From the cell containing the given text, extract its center point as [X, Y] coordinate. 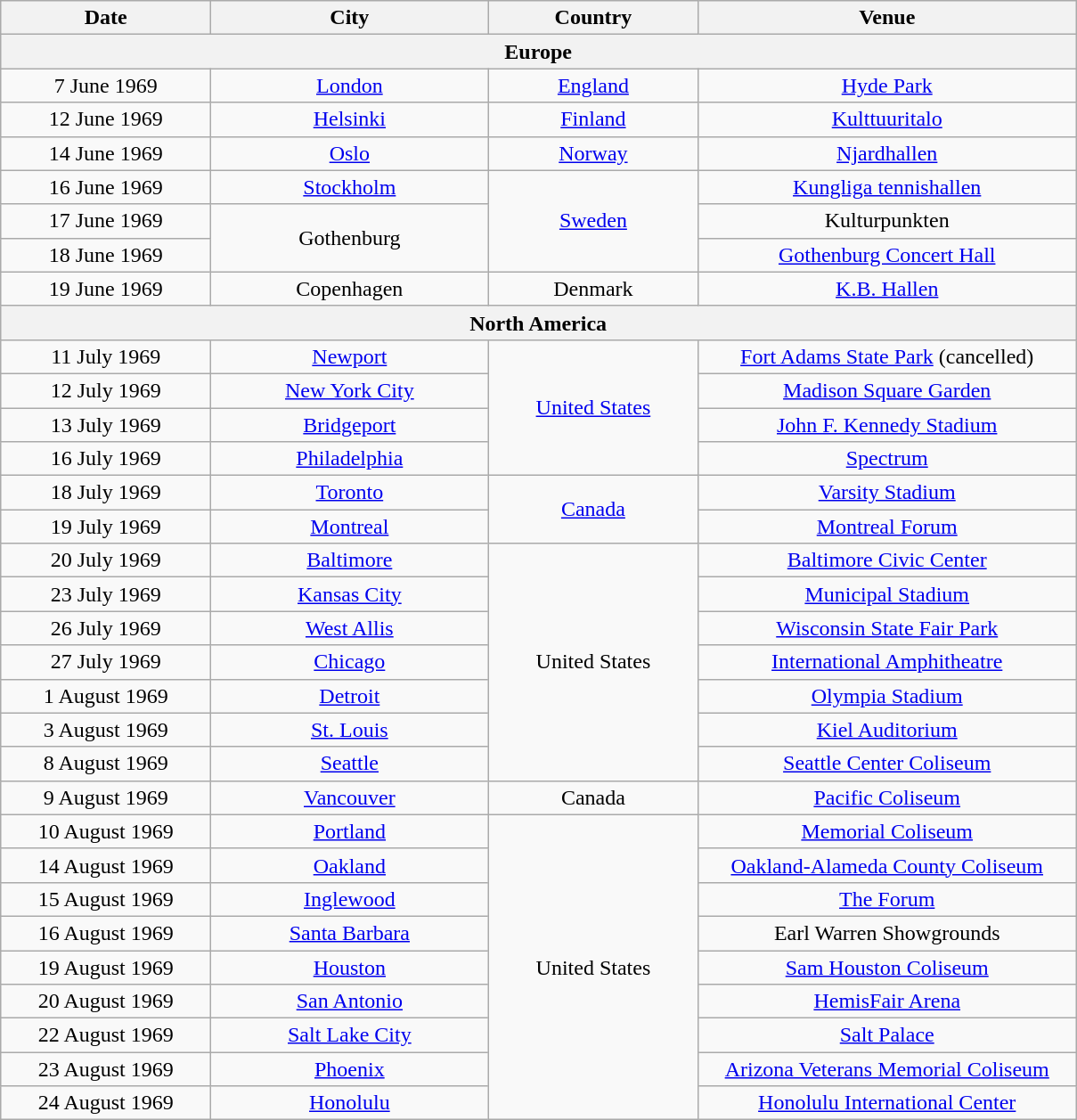
18 June 1969 [106, 255]
10 August 1969 [106, 831]
West Allis [349, 628]
Norway [593, 153]
11 July 1969 [106, 356]
International Amphitheatre [887, 662]
England [593, 86]
9 August 1969 [106, 797]
Inglewood [349, 899]
14 August 1969 [106, 865]
Country [593, 18]
Philadelphia [349, 459]
Portland [349, 831]
Santa Barbara [349, 933]
Stockholm [349, 187]
14 June 1969 [106, 153]
Oslo [349, 153]
3 August 1969 [106, 730]
Newport [349, 356]
Bridgeport [349, 425]
The Forum [887, 899]
St. Louis [349, 730]
Houston [349, 967]
7 June 1969 [106, 86]
Montreal [349, 527]
Helsinki [349, 119]
North America [538, 323]
Detroit [349, 696]
8 August 1969 [106, 764]
Vancouver [349, 797]
Seattle Center Coliseum [887, 764]
Venue [887, 18]
Memorial Coliseum [887, 831]
Chicago [349, 662]
19 June 1969 [106, 289]
23 August 1969 [106, 1069]
18 July 1969 [106, 493]
Finland [593, 119]
Europe [538, 52]
12 June 1969 [106, 119]
12 July 1969 [106, 390]
Kansas City [349, 594]
Kiel Auditorium [887, 730]
Earl Warren Showgrounds [887, 933]
Oakland-Alameda County Coliseum [887, 865]
Baltimore [349, 560]
26 July 1969 [106, 628]
22 August 1969 [106, 1035]
New York City [349, 390]
17 June 1969 [106, 221]
Copenhagen [349, 289]
Varsity Stadium [887, 493]
Hyde Park [887, 86]
Salt Lake City [349, 1035]
K.B. Hallen [887, 289]
13 July 1969 [106, 425]
24 August 1969 [106, 1103]
19 August 1969 [106, 967]
Olympia Stadium [887, 696]
San Antonio [349, 1001]
16 June 1969 [106, 187]
Madison Square Garden [887, 390]
Kulttuuritalo [887, 119]
Denmark [593, 289]
London [349, 86]
15 August 1969 [106, 899]
Sam Houston Coliseum [887, 967]
Gothenburg [349, 238]
Kulturpunkten [887, 221]
Kungliga tennishallen [887, 187]
Spectrum [887, 459]
Pacific Coliseum [887, 797]
John F. Kennedy Stadium [887, 425]
Salt Palace [887, 1035]
City [349, 18]
20 August 1969 [106, 1001]
Arizona Veterans Memorial Coliseum [887, 1069]
Njardhallen [887, 153]
19 July 1969 [106, 527]
16 August 1969 [106, 933]
Municipal Stadium [887, 594]
Seattle [349, 764]
Toronto [349, 493]
Baltimore Civic Center [887, 560]
23 July 1969 [106, 594]
Montreal Forum [887, 527]
1 August 1969 [106, 696]
Gothenburg Concert Hall [887, 255]
27 July 1969 [106, 662]
Sweden [593, 221]
Honolulu [349, 1103]
Oakland [349, 865]
Wisconsin State Fair Park [887, 628]
Honolulu International Center [887, 1103]
Date [106, 18]
HemisFair Arena [887, 1001]
16 July 1969 [106, 459]
Fort Adams State Park (cancelled) [887, 356]
Phoenix [349, 1069]
20 July 1969 [106, 560]
